Return [x, y] of the center of cell containing provided text 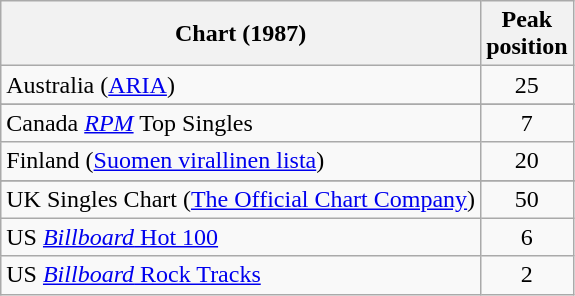
US Billboard Hot 100 [241, 237]
25 [527, 85]
2 [527, 275]
6 [527, 237]
7 [527, 123]
Finland (Suomen virallinen lista) [241, 161]
Chart (1987) [241, 34]
Australia (ARIA) [241, 85]
US Billboard Rock Tracks [241, 275]
UK Singles Chart (The Official Chart Company) [241, 199]
20 [527, 161]
Canada RPM Top Singles [241, 123]
50 [527, 199]
Peakposition [527, 34]
